From the cell containing the given text, extract its center point as (x, y) coordinate. 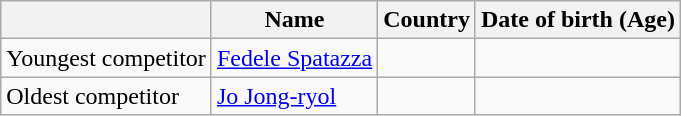
Name (294, 20)
Oldest competitor (106, 96)
Fedele Spatazza (294, 58)
Jo Jong-ryol (294, 96)
Youngest competitor (106, 58)
Country (427, 20)
Date of birth (Age) (578, 20)
